Determine the [X, Y] coordinate at the center of the cell enclosing the given text.  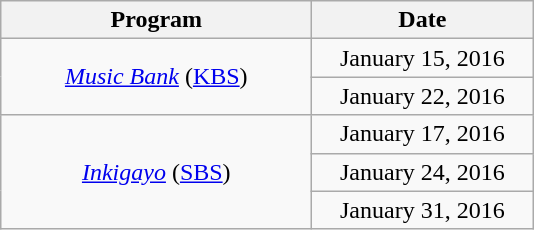
Program [156, 20]
January 24, 2016 [422, 172]
Music Bank (KBS) [156, 77]
Inkigayo (SBS) [156, 172]
January 22, 2016 [422, 96]
January 17, 2016 [422, 134]
January 31, 2016 [422, 210]
January 15, 2016 [422, 58]
Date [422, 20]
